Pinpoint the cell where the given text exists, returning its [X, Y] midpoint coordinate. 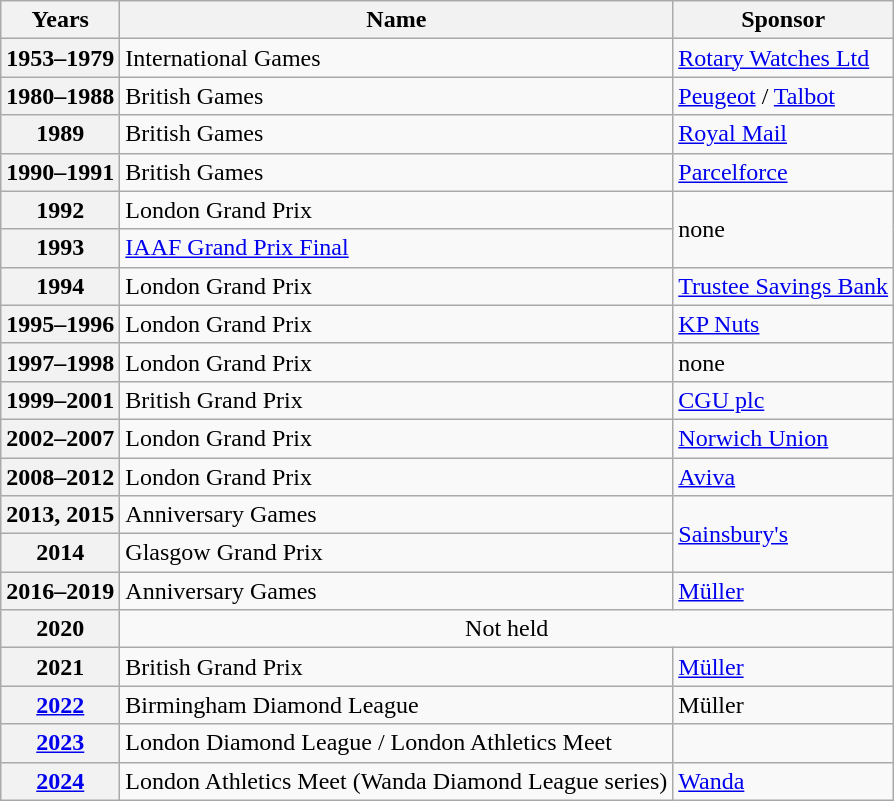
2014 [60, 553]
1995–1996 [60, 324]
Peugeot / Talbot [784, 96]
1993 [60, 248]
2021 [60, 667]
Sponsor [784, 20]
2020 [60, 629]
Not held [507, 629]
1990–1991 [60, 172]
London Athletics Meet (Wanda Diamond League series) [396, 781]
Wanda [784, 781]
1953–1979 [60, 58]
1997–1998 [60, 362]
Norwich Union [784, 438]
Years [60, 20]
Glasgow Grand Prix [396, 553]
1992 [60, 210]
Parcelforce [784, 172]
1994 [60, 286]
2022 [60, 705]
Rotary Watches Ltd [784, 58]
London Diamond League / London Athletics Meet [396, 743]
International Games [396, 58]
Sainsbury's [784, 534]
2013, 2015 [60, 515]
1989 [60, 134]
2024 [60, 781]
1999–2001 [60, 400]
1980–1988 [60, 96]
2016–2019 [60, 591]
Trustee Savings Bank [784, 286]
Royal Mail [784, 134]
Aviva [784, 477]
2002–2007 [60, 438]
IAAF Grand Prix Final [396, 248]
Name [396, 20]
2008–2012 [60, 477]
CGU plc [784, 400]
2023 [60, 743]
KP Nuts [784, 324]
Birmingham Diamond League [396, 705]
